Pinpoint the cell where the given text exists, returning its [X, Y] midpoint coordinate. 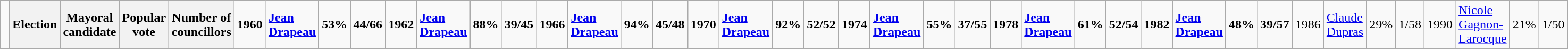
Popular vote [144, 25]
Number of councillors [201, 25]
1/58 [1410, 25]
88% [486, 25]
Mayoral candidate [89, 25]
53% [335, 25]
Election [35, 25]
1990 [1440, 25]
Nicole Gagnon-Larocque [1483, 25]
44/66 [368, 25]
1966 [552, 25]
29% [1381, 25]
94% [637, 25]
39/45 [519, 25]
1974 [854, 25]
21% [1524, 25]
1960 [250, 25]
Claude Dupras [1345, 25]
1970 [703, 25]
1962 [401, 25]
61% [1090, 25]
52/54 [1123, 25]
37/55 [972, 25]
52/52 [821, 25]
48% [1241, 25]
1986 [1308, 25]
1982 [1157, 25]
1/50 [1553, 25]
45/48 [670, 25]
39/57 [1274, 25]
92% [788, 25]
55% [939, 25]
1978 [1006, 25]
